Determine the (X, Y) coordinate at the center of the cell enclosing the given text.  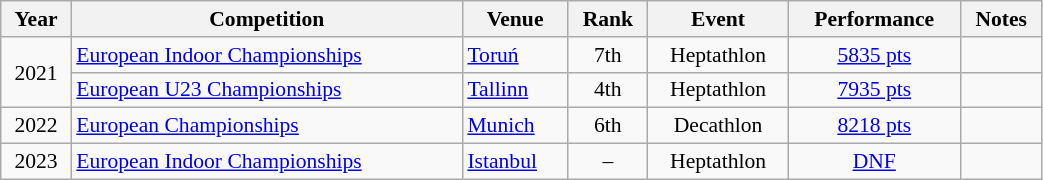
Tallinn (514, 90)
5835 pts (874, 55)
European U23 Championships (266, 90)
Decathlon (718, 126)
Performance (874, 19)
2021 (36, 72)
Munich (514, 126)
Rank (608, 19)
6th (608, 126)
– (608, 162)
Notes (1001, 19)
Year (36, 19)
7935 pts (874, 90)
2023 (36, 162)
2022 (36, 126)
7th (608, 55)
Event (718, 19)
European Championships (266, 126)
Venue (514, 19)
Istanbul (514, 162)
8218 pts (874, 126)
DNF (874, 162)
4th (608, 90)
Competition (266, 19)
Toruń (514, 55)
